Identify which cell holds the provided text, then report its (X, Y) central coordinate. 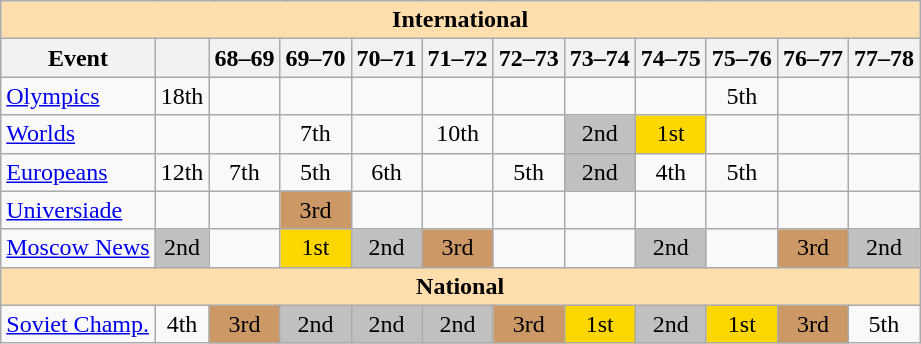
Worlds (78, 134)
18th (182, 96)
12th (182, 172)
73–74 (600, 58)
70–71 (386, 58)
Europeans (78, 172)
Soviet Champ. (78, 324)
69–70 (316, 58)
National (460, 286)
10th (458, 134)
6th (386, 172)
76–77 (812, 58)
68–69 (244, 58)
71–72 (458, 58)
74–75 (670, 58)
Olympics (78, 96)
International (460, 20)
Moscow News (78, 248)
Event (78, 58)
72–73 (528, 58)
Universiade (78, 210)
75–76 (742, 58)
77–78 (884, 58)
